Extract the (x, y) coordinate from the center of the cell holding the provided text.  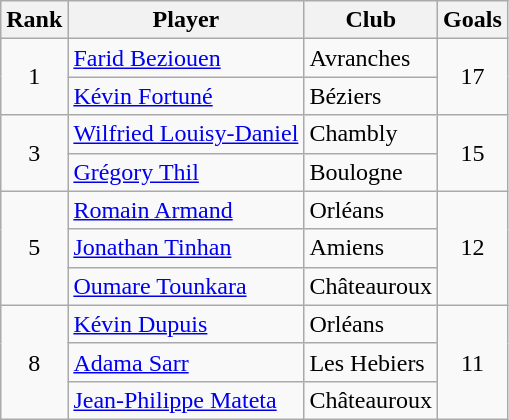
Béziers (371, 96)
5 (34, 248)
Wilfried Louisy-Daniel (186, 134)
Les Hebiers (371, 362)
Player (186, 20)
Kévin Fortuné (186, 96)
Jean-Philippe Mateta (186, 400)
Goals (473, 20)
Kévin Dupuis (186, 324)
Boulogne (371, 172)
Grégory Thil (186, 172)
Rank (34, 20)
Avranches (371, 58)
1 (34, 77)
12 (473, 248)
Romain Armand (186, 210)
Farid Beziouen (186, 58)
Chambly (371, 134)
11 (473, 362)
Adama Sarr (186, 362)
Amiens (371, 248)
15 (473, 153)
Jonathan Tinhan (186, 248)
Club (371, 20)
17 (473, 77)
3 (34, 153)
Oumare Tounkara (186, 286)
8 (34, 362)
